Detect which cell encompasses the target text, then output its [X, Y] center coordinate. 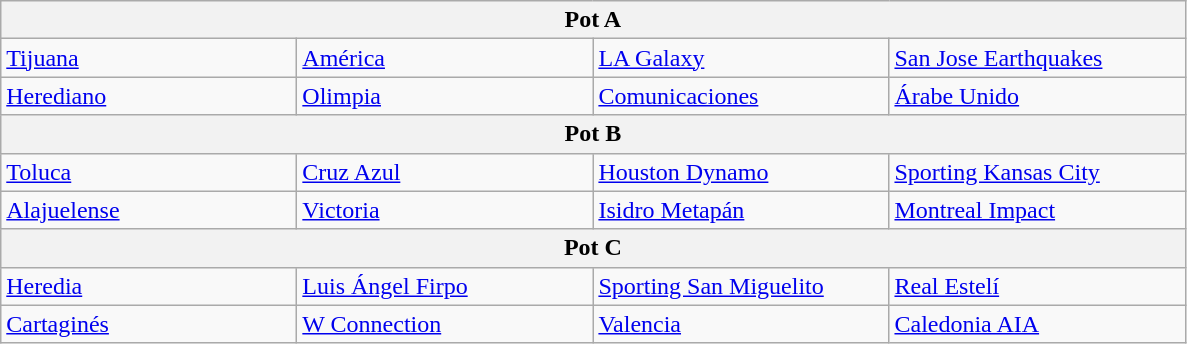
Sporting San Miguelito [741, 286]
Tijuana [149, 58]
Pot C [593, 248]
Cruz Azul [445, 172]
Caledonia AIA [1037, 324]
Pot B [593, 134]
Houston Dynamo [741, 172]
San Jose Earthquakes [1037, 58]
Montreal Impact [1037, 210]
Herediano [149, 96]
Heredia [149, 286]
América [445, 58]
Victoria [445, 210]
Pot A [593, 20]
Árabe Unido [1037, 96]
Comunicaciones [741, 96]
Isidro Metapán [741, 210]
Toluca [149, 172]
Olimpia [445, 96]
Real Estelí [1037, 286]
Alajuelense [149, 210]
Luis Ángel Firpo [445, 286]
Valencia [741, 324]
W Connection [445, 324]
Cartaginés [149, 324]
LA Galaxy [741, 58]
Sporting Kansas City [1037, 172]
